Determine the [x, y] coordinate at the center of the cell enclosing the given text.  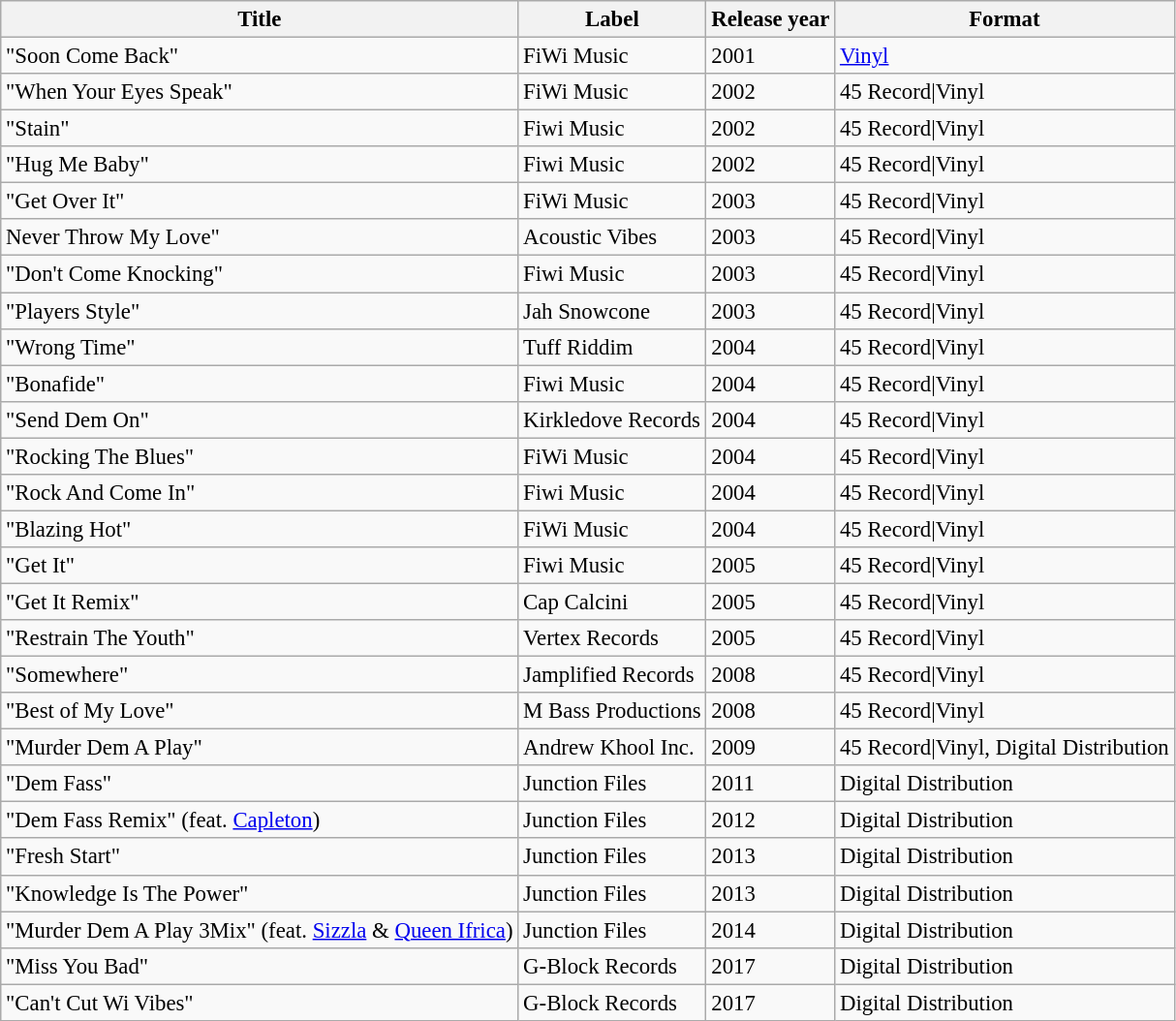
Format [1005, 19]
"Fresh Start" [260, 857]
"Get Over It" [260, 201]
"Dem Fass Remix" (feat. Capleton) [260, 820]
45 Record|Vinyl, Digital Distribution [1005, 748]
Vertex Records [612, 638]
Jah Snowcone [612, 311]
"Murder Dem A Play 3Mix" (feat. Sizzla & Queen Ifrica) [260, 930]
2009 [771, 748]
Title [260, 19]
"Miss You Bad" [260, 966]
"Wrong Time" [260, 347]
"Rock And Come In" [260, 493]
"Players Style" [260, 311]
"Send Dem On" [260, 419]
Tuff Riddim [612, 347]
Jamplified Records [612, 675]
Vinyl [1005, 56]
"Somewhere" [260, 675]
"Murder Dem A Play" [260, 748]
Label [612, 19]
M Bass Productions [612, 711]
"Restrain The Youth" [260, 638]
2011 [771, 784]
"Blazing Hot" [260, 529]
2014 [771, 930]
"Don't Come Knocking" [260, 274]
"Best of My Love" [260, 711]
Never Throw My Love" [260, 237]
"Soon Come Back" [260, 56]
Release year [771, 19]
Acoustic Vibes [612, 237]
Andrew Khool Inc. [612, 748]
"Knowledge Is The Power" [260, 893]
"Bonafide" [260, 384]
"When Your Eyes Speak" [260, 92]
Cap Calcini [612, 602]
"Rocking The Blues" [260, 456]
"Dem Fass" [260, 784]
"Hug Me Baby" [260, 165]
"Get It" [260, 566]
Kirkledove Records [612, 419]
"Can't Cut Wi Vibes" [260, 1003]
"Stain" [260, 129]
2012 [771, 820]
"Get It Remix" [260, 602]
2001 [771, 56]
